Return [X, Y] of the center of cell containing provided text 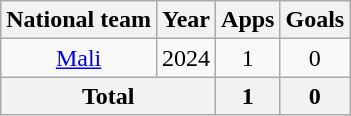
National team [79, 20]
Year [186, 20]
2024 [186, 58]
Goals [315, 20]
Total [108, 96]
Apps [248, 20]
Mali [79, 58]
